Pinpoint the cell where the given text exists, returning its (x, y) midpoint coordinate. 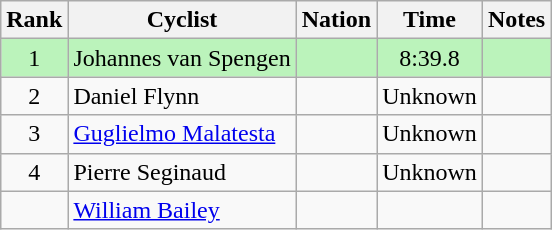
Time (430, 20)
William Bailey (182, 210)
Johannes van Spengen (182, 58)
8:39.8 (430, 58)
4 (34, 172)
2 (34, 96)
Guglielmo Malatesta (182, 134)
Notes (516, 20)
Cyclist (182, 20)
Rank (34, 20)
Pierre Seginaud (182, 172)
3 (34, 134)
Daniel Flynn (182, 96)
Nation (336, 20)
1 (34, 58)
